Locate the cell with the specified text and output its (X, Y) center coordinate. 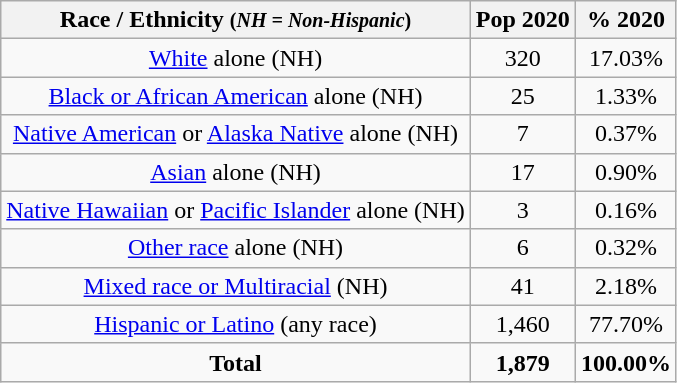
Race / Ethnicity (NH = Non-Hispanic) (236, 20)
Native Hawaiian or Pacific Islander alone (NH) (236, 210)
0.37% (626, 134)
17.03% (626, 58)
25 (522, 96)
Pop 2020 (522, 20)
7 (522, 134)
41 (522, 286)
0.90% (626, 172)
1,460 (522, 324)
Mixed race or Multiracial (NH) (236, 286)
Asian alone (NH) (236, 172)
Total (236, 362)
White alone (NH) (236, 58)
6 (522, 248)
1,879 (522, 362)
320 (522, 58)
3 (522, 210)
2.18% (626, 286)
0.32% (626, 248)
1.33% (626, 96)
17 (522, 172)
0.16% (626, 210)
100.00% (626, 362)
Other race alone (NH) (236, 248)
Native American or Alaska Native alone (NH) (236, 134)
Black or African American alone (NH) (236, 96)
% 2020 (626, 20)
Hispanic or Latino (any race) (236, 324)
77.70% (626, 324)
